Determine the (X, Y) coordinate at the center of the cell enclosing the given text.  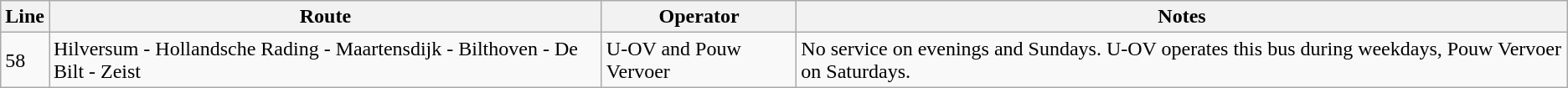
No service on evenings and Sundays. U-OV operates this bus during weekdays, Pouw Vervoer on Saturdays. (1182, 60)
Operator (699, 17)
Line (25, 17)
58 (25, 60)
Hilversum - Hollandsche Rading - Maartensdijk - Bilthoven - De Bilt - Zeist (325, 60)
U-OV and Pouw Vervoer (699, 60)
Notes (1182, 17)
Route (325, 17)
